Search for the cell housing the specified text and yield its (X, Y) center coordinate. 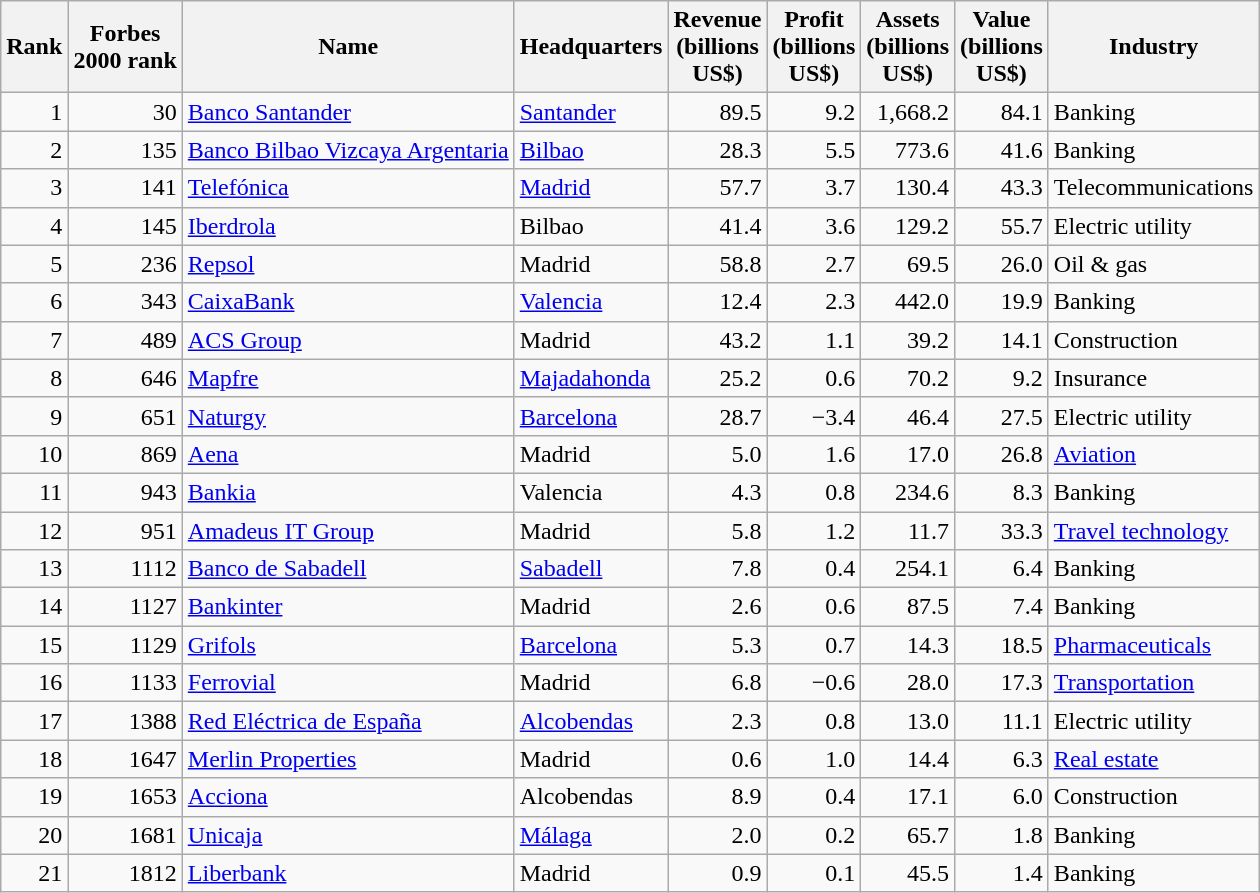
2.0 (718, 835)
1127 (125, 607)
3.6 (814, 226)
5.8 (718, 531)
55.7 (1002, 226)
5.0 (718, 454)
1653 (125, 797)
1.2 (814, 531)
343 (125, 302)
943 (125, 492)
0.2 (814, 835)
7.8 (718, 569)
0.1 (814, 873)
5 (34, 264)
646 (125, 378)
7 (34, 340)
3 (34, 188)
6.0 (1002, 797)
Insurance (1154, 378)
1.1 (814, 340)
10 (34, 454)
Málaga (591, 835)
6.8 (718, 683)
869 (125, 454)
17 (34, 721)
13 (34, 569)
Profit(billions US$) (814, 47)
28.3 (718, 150)
14.1 (1002, 340)
11.7 (908, 531)
Sabadell (591, 569)
12.4 (718, 302)
Naturgy (348, 416)
11 (34, 492)
Rank (34, 47)
489 (125, 340)
CaixaBank (348, 302)
70.2 (908, 378)
26.8 (1002, 454)
0.7 (814, 645)
Forbes 2000 rank (125, 47)
4 (34, 226)
1.4 (1002, 873)
13.0 (908, 721)
17.3 (1002, 683)
89.5 (718, 112)
43.2 (718, 340)
12 (34, 531)
28.7 (718, 416)
Mapfre (348, 378)
Travel technology (1154, 531)
2.7 (814, 264)
17.1 (908, 797)
1.6 (814, 454)
1.0 (814, 759)
141 (125, 188)
11.1 (1002, 721)
1129 (125, 645)
Revenue(billions US$) (718, 47)
2.6 (718, 607)
Banco Santander (348, 112)
Merlin Properties (348, 759)
18.5 (1002, 645)
951 (125, 531)
129.2 (908, 226)
9 (34, 416)
1.8 (1002, 835)
15 (34, 645)
Telefónica (348, 188)
33.3 (1002, 531)
130.4 (908, 188)
5.5 (814, 150)
17.0 (908, 454)
8 (34, 378)
Amadeus IT Group (348, 531)
Telecommunications (1154, 188)
Banco Bilbao Vizcaya Argentaria (348, 150)
234.6 (908, 492)
Bankia (348, 492)
ACS Group (348, 340)
Name (348, 47)
6 (34, 302)
Industry (1154, 47)
Liberbank (348, 873)
46.4 (908, 416)
−0.6 (814, 683)
Iberdrola (348, 226)
Santander (591, 112)
30 (125, 112)
26.0 (1002, 264)
14.3 (908, 645)
Banco de Sabadell (348, 569)
20 (34, 835)
19 (34, 797)
Red Eléctrica de España (348, 721)
58.8 (718, 264)
21 (34, 873)
Grifols (348, 645)
65.7 (908, 835)
Aena (348, 454)
41.6 (1002, 150)
1812 (125, 873)
27.5 (1002, 416)
Assets(billions US$) (908, 47)
3.7 (814, 188)
135 (125, 150)
5.3 (718, 645)
84.1 (1002, 112)
Majadahonda (591, 378)
16 (34, 683)
Unicaja (348, 835)
773.6 (908, 150)
1133 (125, 683)
43.3 (1002, 188)
−3.4 (814, 416)
Bankinter (348, 607)
19.9 (1002, 302)
Acciona (348, 797)
Repsol (348, 264)
0.9 (718, 873)
2 (34, 150)
8.9 (718, 797)
39.2 (908, 340)
57.7 (718, 188)
Real estate (1154, 759)
28.0 (908, 683)
8.3 (1002, 492)
6.4 (1002, 569)
Oil & gas (1154, 264)
45.5 (908, 873)
1112 (125, 569)
7.4 (1002, 607)
41.4 (718, 226)
236 (125, 264)
442.0 (908, 302)
Ferrovial (348, 683)
6.3 (1002, 759)
Pharmaceuticals (1154, 645)
254.1 (908, 569)
Aviation (1154, 454)
Headquarters (591, 47)
1647 (125, 759)
1 (34, 112)
1388 (125, 721)
18 (34, 759)
Value(billions US$) (1002, 47)
1681 (125, 835)
25.2 (718, 378)
145 (125, 226)
Transportation (1154, 683)
69.5 (908, 264)
4.3 (718, 492)
1,668.2 (908, 112)
14 (34, 607)
87.5 (908, 607)
14.4 (908, 759)
651 (125, 416)
